Scan for the cell matching the given text and deliver its (X, Y) coordinate at center. 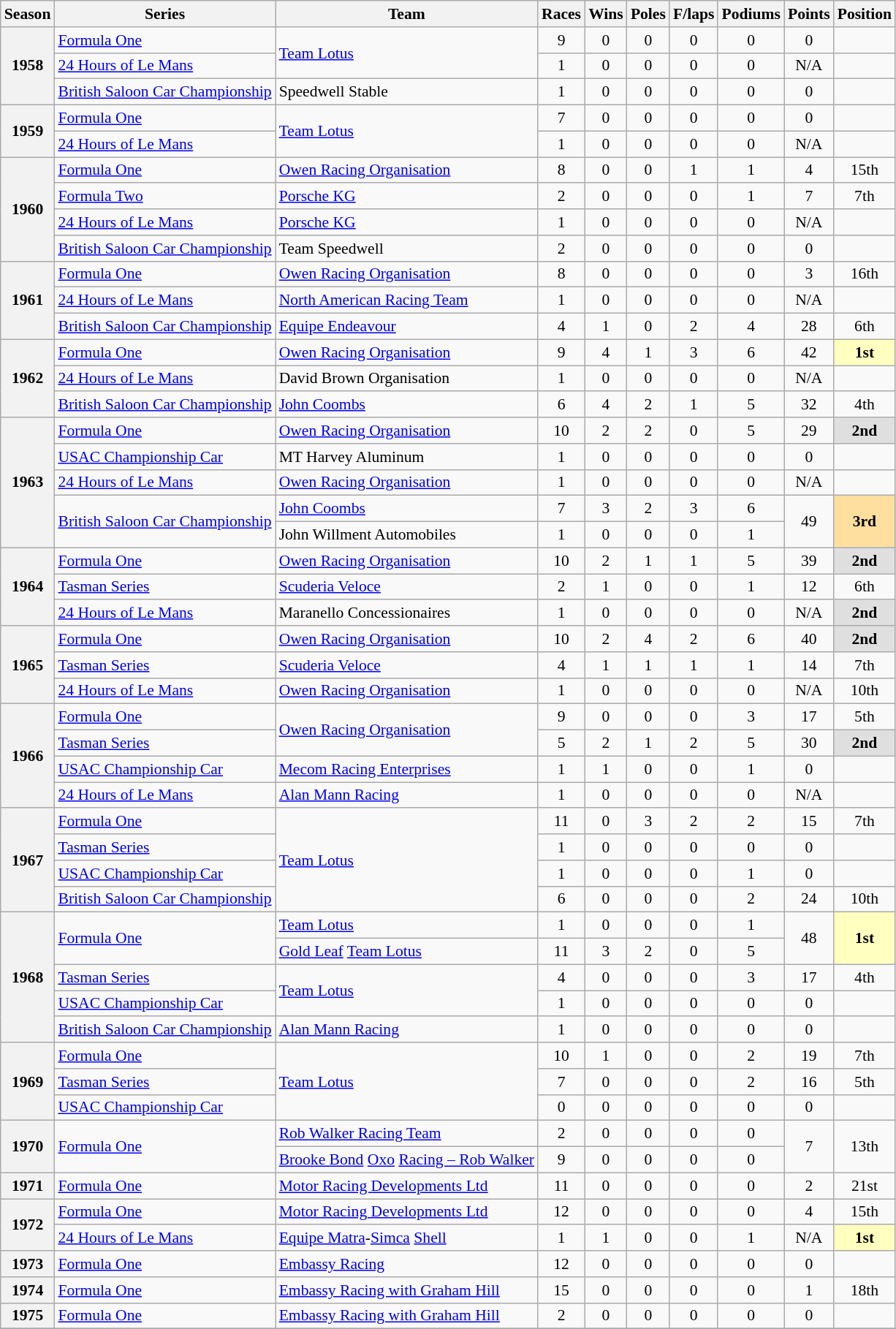
1971 (28, 1186)
16th (865, 274)
Races (561, 14)
48 (809, 939)
Points (809, 14)
Speedwell Stable (406, 92)
1970 (28, 1146)
1961 (28, 300)
1962 (28, 379)
Rob Walker Racing Team (406, 1134)
21st (865, 1186)
1972 (28, 1225)
Gold Leaf Team Lotus (406, 952)
North American Racing Team (406, 300)
1974 (28, 1290)
Embassy Racing (406, 1264)
30 (809, 743)
Position (865, 14)
1964 (28, 586)
1968 (28, 977)
18th (865, 1290)
1966 (28, 756)
14 (809, 665)
1967 (28, 860)
28 (809, 327)
Formula Two (164, 197)
John Willment Automobiles (406, 535)
1973 (28, 1264)
Series (164, 14)
Equipe Matra-Simca Shell (406, 1238)
1963 (28, 482)
3rd (865, 522)
F/laps (694, 14)
David Brown Organisation (406, 379)
Poles (648, 14)
1958 (28, 66)
Season (28, 14)
19 (809, 1056)
Team (406, 14)
1969 (28, 1082)
29 (809, 431)
Brooke Bond Oxo Racing – Rob Walker (406, 1160)
49 (809, 522)
Podiums (751, 14)
13th (865, 1146)
24 (809, 899)
Team Speedwell (406, 249)
Equipe Endeavour (406, 327)
1959 (28, 132)
Mecom Racing Enterprises (406, 769)
42 (809, 352)
Maranello Concessionaires (406, 613)
1965 (28, 665)
Wins (606, 14)
39 (809, 561)
16 (809, 1082)
MT Harvey Aluminum (406, 457)
40 (809, 639)
32 (809, 405)
1975 (28, 1316)
1960 (28, 209)
